For the text-containing cell, return its midpoint in (X, Y) coordinate format. 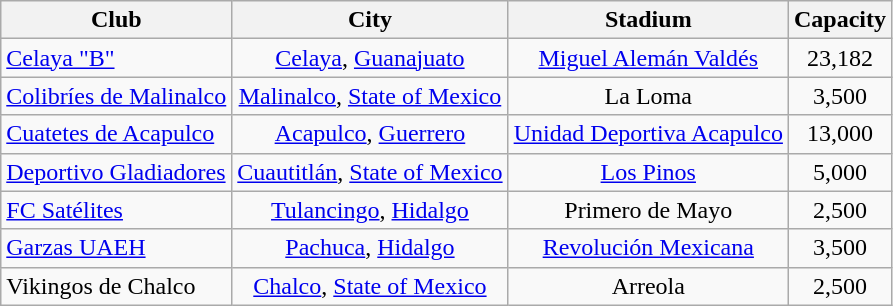
Miguel Alemán Valdés (648, 58)
Cuautitlán, State of Mexico (370, 172)
La Loma (648, 96)
Club (116, 20)
Celaya, Guanajuato (370, 58)
Unidad Deportiva Acapulco (648, 134)
Vikingos de Chalco (116, 286)
13,000 (840, 134)
Revolución Mexicana (648, 248)
Chalco, State of Mexico (370, 286)
Garzas UAEH (116, 248)
Arreola (648, 286)
Acapulco, Guerrero (370, 134)
Los Pinos (648, 172)
Deportivo Gladiadores (116, 172)
Colibríes de Malinalco (116, 96)
City (370, 20)
Stadium (648, 20)
23,182 (840, 58)
Primero de Mayo (648, 210)
5,000 (840, 172)
Pachuca, Hidalgo (370, 248)
Capacity (840, 20)
Malinalco, State of Mexico (370, 96)
Celaya "B" (116, 58)
Tulancingo, Hidalgo (370, 210)
FC Satélites (116, 210)
Cuatetes de Acapulco (116, 134)
